Detect which cell encompasses the target text, then output its [X, Y] center coordinate. 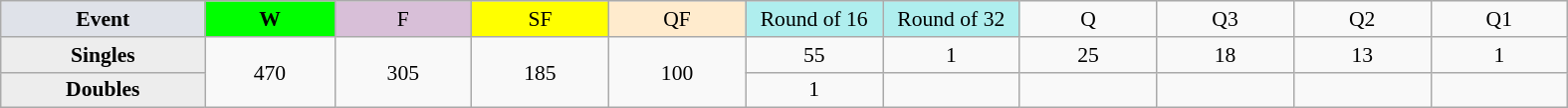
Event [104, 19]
18 [1226, 55]
100 [677, 72]
470 [270, 72]
305 [403, 72]
55 [814, 55]
SF [541, 19]
F [403, 19]
Doubles [104, 90]
185 [541, 72]
W [270, 19]
25 [1088, 55]
Q1 [1499, 19]
13 [1362, 55]
Q [1088, 19]
Q2 [1362, 19]
Round of 32 [951, 19]
Singles [104, 55]
Q3 [1226, 19]
Round of 16 [814, 19]
QF [677, 19]
